Output the (x, y) coordinate of the center of the cell containing the given text.  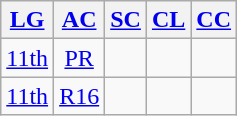
CL (168, 20)
AC (80, 20)
CC (214, 20)
R16 (80, 96)
SC (126, 20)
LG (28, 20)
PR (80, 58)
